Provide the (x, y) coordinate of the cell's center where the given text is located.  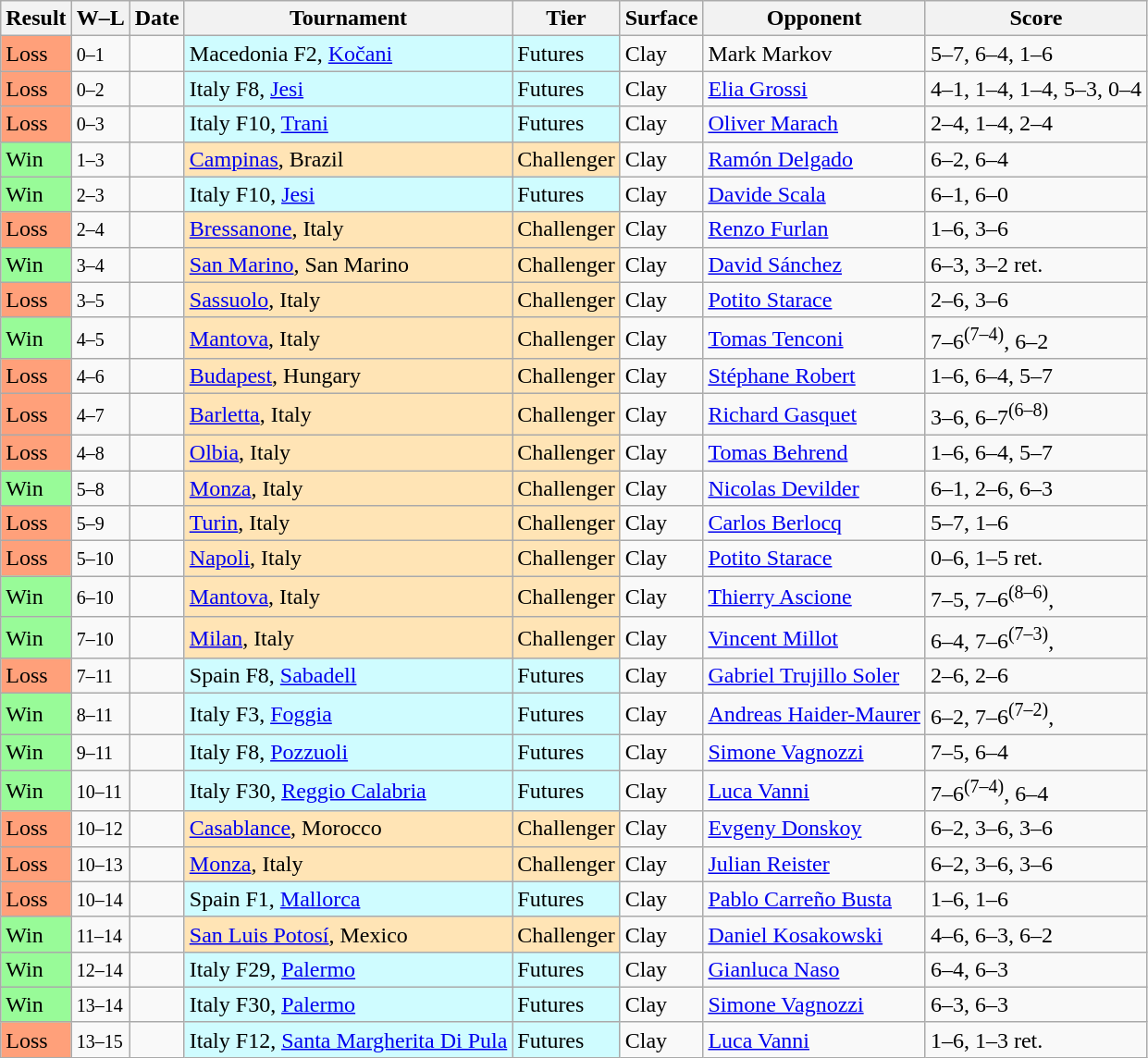
Gianluca Naso (814, 969)
Julian Reister (814, 864)
1–6, 3–6 (1036, 229)
5–7, 1–6 (1036, 523)
6–1, 6–0 (1036, 194)
10–11 (100, 792)
Turin, Italy (348, 523)
Richard Gasquet (814, 414)
0–3 (100, 124)
3–4 (100, 264)
Nicolas Devilder (814, 488)
12–14 (100, 969)
Sassuolo, Italy (348, 300)
5–7, 6–4, 1–6 (1036, 54)
Italy F30, Reggio Calabria (348, 792)
4–6, 6–3, 6–2 (1036, 934)
Italy F12, Santa Margherita Di Pula (348, 1040)
5–8 (100, 488)
Campinas, Brazil (348, 159)
Daniel Kosakowski (814, 934)
4–5 (100, 338)
6–3, 6–3 (1036, 1004)
5–9 (100, 523)
6–3, 3–2 ret. (1036, 264)
13–15 (100, 1040)
Tournament (348, 18)
Davide Scala (814, 194)
11–14 (100, 934)
Tomas Tenconi (814, 338)
1–3 (100, 159)
2–6, 3–6 (1036, 300)
10–14 (100, 899)
Carlos Berlocq (814, 523)
1–6, 1–6 (1036, 899)
5–10 (100, 559)
W–L (100, 18)
10–13 (100, 864)
2–4, 1–4, 2–4 (1036, 124)
Spain F8, Sabadell (348, 676)
San Marino, San Marino (348, 264)
Ramón Delgado (814, 159)
Andreas Haider-Maurer (814, 714)
Stéphane Robert (814, 376)
David Sánchez (814, 264)
Olbia, Italy (348, 452)
Evgeny Donskoy (814, 829)
7–11 (100, 676)
13–14 (100, 1004)
6–4, 6–3 (1036, 969)
Pablo Carreño Busta (814, 899)
Macedonia F2, Kočani (348, 54)
Mark Markov (814, 54)
7–6(7–4), 6–4 (1036, 792)
4–6 (100, 376)
Renzo Furlan (814, 229)
Opponent (814, 18)
Italy F8, Jesi (348, 89)
Gabriel Trujillo Soler (814, 676)
Tier (566, 18)
2–4 (100, 229)
Italy F8, Pozzuoli (348, 752)
Barletta, Italy (348, 414)
Italy F29, Palermo (348, 969)
San Luis Potosí, Mexico (348, 934)
Elia Grossi (814, 89)
6–1, 2–6, 6–3 (1036, 488)
Milan, Italy (348, 638)
7–5, 7–6(8–6), (1036, 597)
3–5 (100, 300)
Italy F10, Trani (348, 124)
Spain F1, Mallorca (348, 899)
6–4, 7–6(7–3), (1036, 638)
Italy F30, Palermo (348, 1004)
2–3 (100, 194)
Result (36, 18)
4–7 (100, 414)
9–11 (100, 752)
Napoli, Italy (348, 559)
Thierry Ascione (814, 597)
4–1, 1–4, 1–4, 5–3, 0–4 (1036, 89)
8–11 (100, 714)
Tomas Behrend (814, 452)
0–6, 1–5 ret. (1036, 559)
0–1 (100, 54)
Bressanone, Italy (348, 229)
Budapest, Hungary (348, 376)
1–6, 1–3 ret. (1036, 1040)
6–2, 7–6(7–2), (1036, 714)
6–10 (100, 597)
6–2, 6–4 (1036, 159)
0–2 (100, 89)
Italy F10, Jesi (348, 194)
7–5, 6–4 (1036, 752)
2–6, 2–6 (1036, 676)
Surface (661, 18)
3–6, 6–7(6–8) (1036, 414)
Italy F3, Foggia (348, 714)
Score (1036, 18)
Date (157, 18)
Vincent Millot (814, 638)
Oliver Marach (814, 124)
4–8 (100, 452)
7–10 (100, 638)
Casablance, Morocco (348, 829)
10–12 (100, 829)
7–6(7–4), 6–2 (1036, 338)
